Return the (X, Y) coordinate for the center point of the cell that contains the specified text.  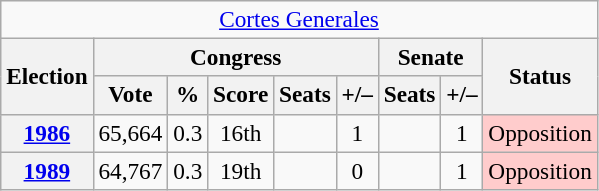
Congress (236, 57)
16th (241, 133)
65,664 (130, 133)
19th (241, 170)
% (188, 95)
Cortes Generales (299, 19)
1989 (47, 170)
Score (241, 95)
Status (540, 76)
64,767 (130, 170)
0 (357, 170)
1986 (47, 133)
Senate (430, 57)
Election (47, 76)
Vote (130, 95)
